Locate the cell with the specified text and output its (x, y) center coordinate. 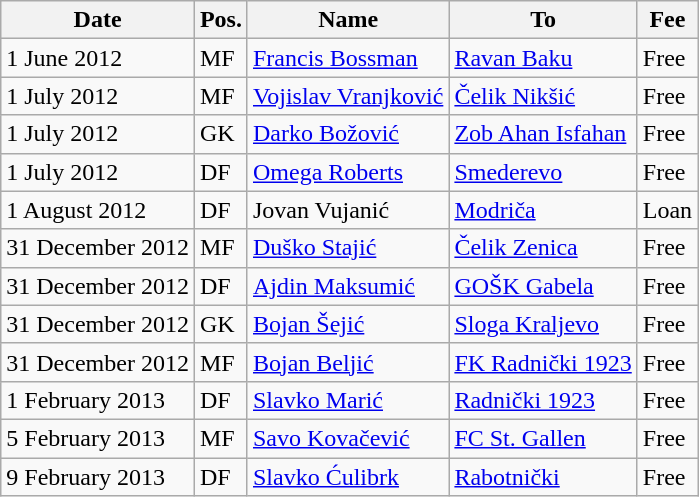
Slavko Ćulibrk (348, 477)
GOŠK Gabela (543, 286)
FK Radnički 1923 (543, 362)
1 August 2012 (98, 210)
Ravan Baku (543, 58)
Bojan Beljić (348, 362)
Zob Ahan Isfahan (543, 134)
Čelik Nikšić (543, 96)
Francis Bossman (348, 58)
Bojan Šejić (348, 324)
Date (98, 20)
Vojislav Vranjković (348, 96)
To (543, 20)
Duško Stajić (348, 248)
Slavko Marić (348, 400)
Pos. (220, 20)
FC St. Gallen (543, 438)
1 February 2013 (98, 400)
1 June 2012 (98, 58)
Fee (667, 20)
Čelik Zenica (543, 248)
Smederevo (543, 172)
9 February 2013 (98, 477)
Ajdin Maksumić (348, 286)
Rabotnički (543, 477)
Darko Božović (348, 134)
Jovan Vujanić (348, 210)
5 February 2013 (98, 438)
Radnički 1923 (543, 400)
Sloga Kraljevo (543, 324)
Loan (667, 210)
Omega Roberts (348, 172)
Name (348, 20)
Savo Kovačević (348, 438)
Modriča (543, 210)
